Extract the [X, Y] coordinate from the center of the cell holding the provided text.  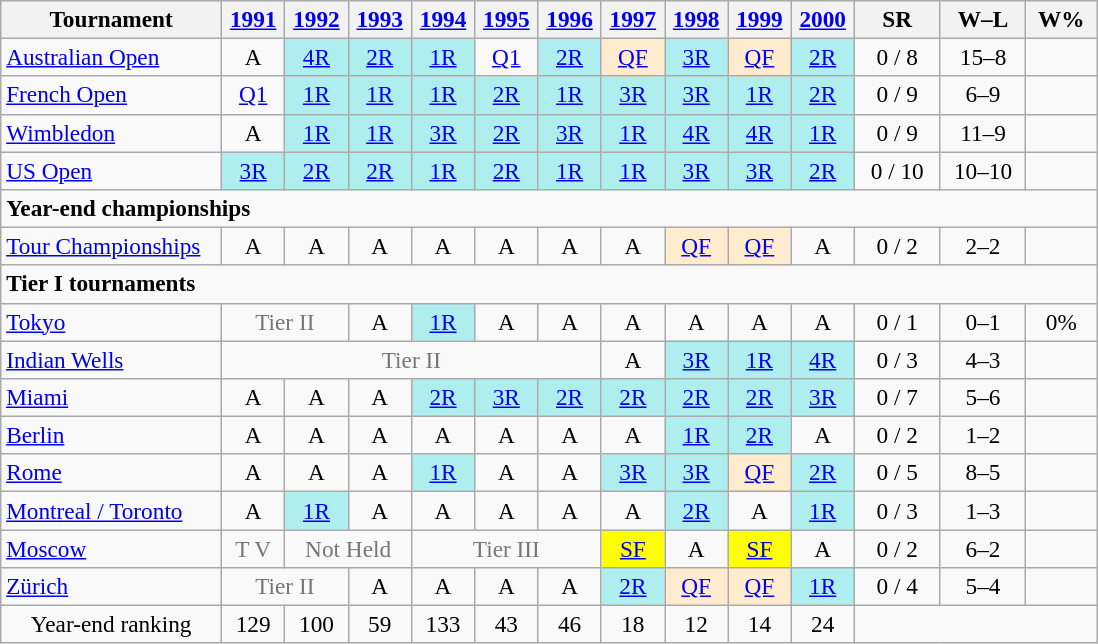
0 / 1 [897, 322]
1992 [316, 19]
1998 [696, 19]
4–3 [983, 359]
0 / 10 [897, 170]
8–5 [983, 473]
US Open [112, 170]
Tournament [112, 19]
Tokyo [112, 322]
1993 [380, 19]
Tier I tournaments [549, 284]
1994 [442, 19]
100 [316, 624]
Australian Open [112, 57]
Wimbledon [112, 133]
2000 [822, 19]
24 [822, 624]
5–6 [983, 397]
Year-end championships [549, 208]
Year-end ranking [112, 624]
Rome [112, 473]
1997 [632, 19]
1996 [570, 19]
Berlin [112, 435]
12 [696, 624]
Zürich [112, 586]
1–2 [983, 435]
1991 [254, 19]
11–9 [983, 133]
1999 [760, 19]
0 / 8 [897, 57]
1995 [506, 19]
0 / 4 [897, 586]
15–8 [983, 57]
0–1 [983, 322]
10–10 [983, 170]
6–2 [983, 548]
59 [380, 624]
0% [1062, 322]
18 [632, 624]
14 [760, 624]
46 [570, 624]
6–9 [983, 95]
43 [506, 624]
0 / 5 [897, 473]
Tier III [506, 548]
T V [254, 548]
2–2 [983, 246]
Tour Championships [112, 246]
Indian Wells [112, 359]
0 / 7 [897, 397]
W% [1062, 19]
Montreal / Toronto [112, 510]
Miami [112, 397]
French Open [112, 95]
5–4 [983, 586]
133 [442, 624]
1–3 [983, 510]
Moscow [112, 548]
Not Held [348, 548]
W–L [983, 19]
SR [897, 19]
129 [254, 624]
